Output the [x, y] coordinate of the center of the cell containing the given text.  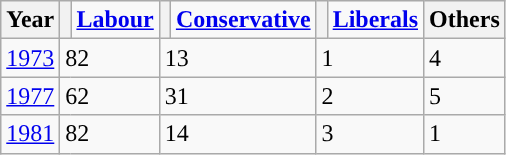
4 [465, 58]
1981 [30, 134]
14 [238, 134]
Year [30, 20]
Others [465, 20]
Liberals [375, 20]
1973 [30, 58]
5 [465, 96]
31 [238, 96]
3 [370, 134]
62 [110, 96]
2 [370, 96]
Labour [115, 20]
1977 [30, 96]
13 [238, 58]
Conservative [243, 20]
